Scan for the cell matching the given text and deliver its (X, Y) coordinate at center. 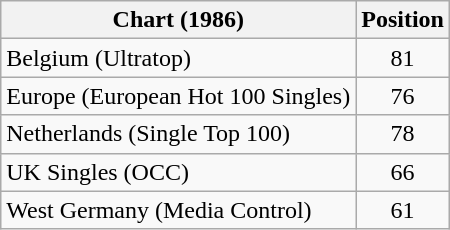
Belgium (Ultratop) (178, 58)
66 (403, 172)
81 (403, 58)
Netherlands (Single Top 100) (178, 134)
Chart (1986) (178, 20)
61 (403, 210)
UK Singles (OCC) (178, 172)
76 (403, 96)
78 (403, 134)
Europe (European Hot 100 Singles) (178, 96)
Position (403, 20)
West Germany (Media Control) (178, 210)
